Scan for the cell matching the given text and deliver its (x, y) coordinate at center. 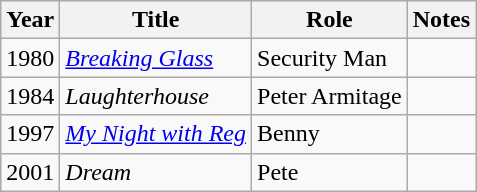
1980 (30, 58)
Benny (330, 134)
Role (330, 20)
Notes (441, 20)
My Night with Reg (156, 134)
Title (156, 20)
Laughterhouse (156, 96)
Security Man (330, 58)
1984 (30, 96)
Year (30, 20)
Peter Armitage (330, 96)
Pete (330, 172)
2001 (30, 172)
Breaking Glass (156, 58)
Dream (156, 172)
1997 (30, 134)
